Extract the [X, Y] coordinate from the center of the cell holding the provided text.  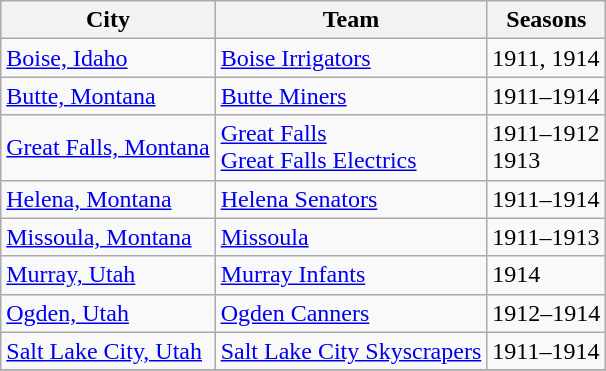
1914 [546, 275]
1911, 1914 [546, 58]
Salt Lake City, Utah [108, 351]
Helena Senators [351, 199]
Boise, Idaho [108, 58]
1911–1913 [546, 237]
City [108, 20]
Missoula, Montana [108, 237]
Ogden Canners [351, 313]
Helena, Montana [108, 199]
Great Falls, Montana [108, 148]
Seasons [546, 20]
1912–1914 [546, 313]
Great FallsGreat Falls Electrics [351, 148]
1911–19121913 [546, 148]
Murray, Utah [108, 275]
Salt Lake City Skyscrapers [351, 351]
Butte Miners [351, 96]
Team [351, 20]
Ogden, Utah [108, 313]
Missoula [351, 237]
Murray Infants [351, 275]
Butte, Montana [108, 96]
Boise Irrigators [351, 58]
